Find where the given text appears and provide that cell's center as [x, y] coordinate. 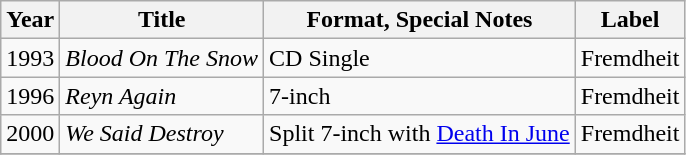
We Said Destroy [162, 134]
Title [162, 20]
7-inch [420, 96]
Format, Special Notes [420, 20]
CD Single [420, 58]
Year [30, 20]
Blood On The Snow [162, 58]
Reyn Again [162, 96]
Label [630, 20]
1993 [30, 58]
1996 [30, 96]
Split 7-inch with Death In June [420, 134]
2000 [30, 134]
